Determine the (X, Y) coordinate at the center of the cell enclosing the given text.  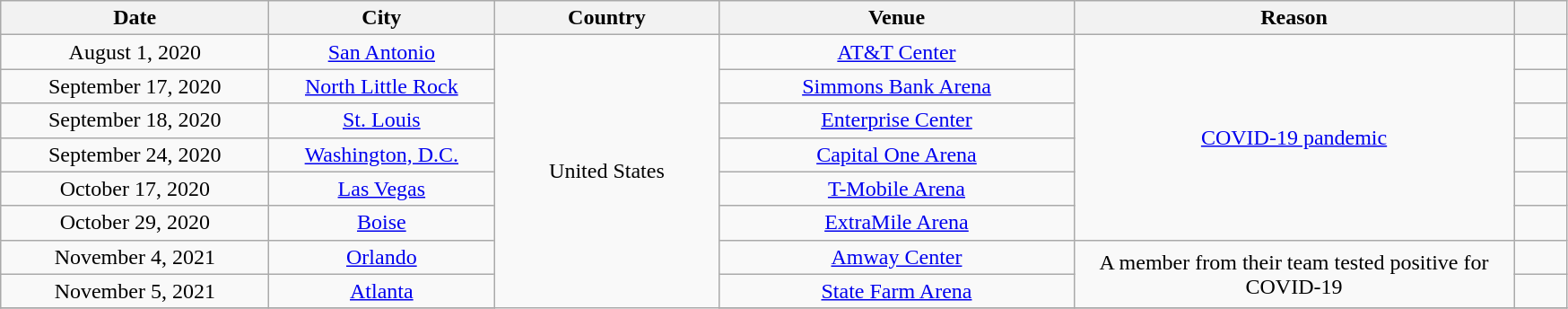
September 18, 2020 (135, 120)
Simmons Bank Arena (897, 86)
St. Louis (382, 120)
Amway Center (897, 257)
Date (135, 18)
September 17, 2020 (135, 86)
November 5, 2021 (135, 291)
State Farm Arena (897, 291)
United States (606, 172)
Atlanta (382, 291)
A member from their team tested positive for COVID-19 (1294, 274)
Reason (1294, 18)
Venue (897, 18)
AT&T Center (897, 52)
September 24, 2020 (135, 154)
ExtraMile Arena (897, 223)
Enterprise Center (897, 120)
Boise (382, 223)
August 1, 2020 (135, 52)
COVID-19 pandemic (1294, 137)
November 4, 2021 (135, 257)
Country (606, 18)
San Antonio (382, 52)
North Little Rock (382, 86)
Capital One Arena (897, 154)
T-Mobile Arena (897, 189)
Las Vegas (382, 189)
City (382, 18)
October 17, 2020 (135, 189)
October 29, 2020 (135, 223)
Orlando (382, 257)
Washington, D.C. (382, 154)
